Return (x, y) of the center of cell containing provided text 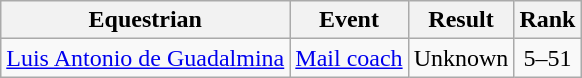
Rank (548, 20)
Equestrian (146, 20)
Unknown (461, 58)
Luis Antonio de Guadalmina (146, 58)
5–51 (548, 58)
Result (461, 20)
Mail coach (349, 58)
Event (349, 20)
